For the text-containing cell, return its midpoint in [x, y] coordinate format. 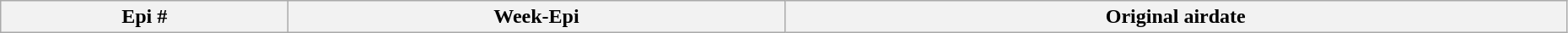
Week-Epi [536, 17]
Epi # [145, 17]
Original airdate [1176, 17]
